Capture the cell that displays the provided text and extract its (x, y) central coordinate. 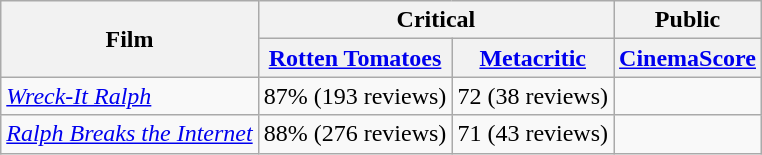
Public (688, 20)
Metacritic (533, 58)
88% (276 reviews) (355, 134)
Film (130, 39)
71 (43 reviews) (533, 134)
87% (193 reviews) (355, 96)
Critical (436, 20)
CinemaScore (688, 58)
Ralph Breaks the Internet (130, 134)
Rotten Tomatoes (355, 58)
72 (38 reviews) (533, 96)
Wreck-It Ralph (130, 96)
